Return [x, y] of the center of cell containing provided text 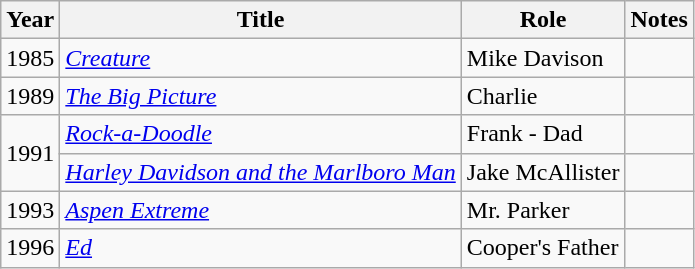
Role [543, 20]
Frank - Dad [543, 134]
Ed [260, 248]
1996 [30, 248]
Charlie [543, 96]
Jake McAllister [543, 172]
Cooper's Father [543, 248]
Aspen Extreme [260, 210]
Notes [659, 20]
1989 [30, 96]
Creature [260, 58]
Rock-a-Doodle [260, 134]
Mike Davison [543, 58]
1991 [30, 153]
Harley Davidson and the Marlboro Man [260, 172]
Year [30, 20]
1985 [30, 58]
1993 [30, 210]
Title [260, 20]
Mr. Parker [543, 210]
The Big Picture [260, 96]
